Provide the [X, Y] coordinate of the cell's center where the given text is located.  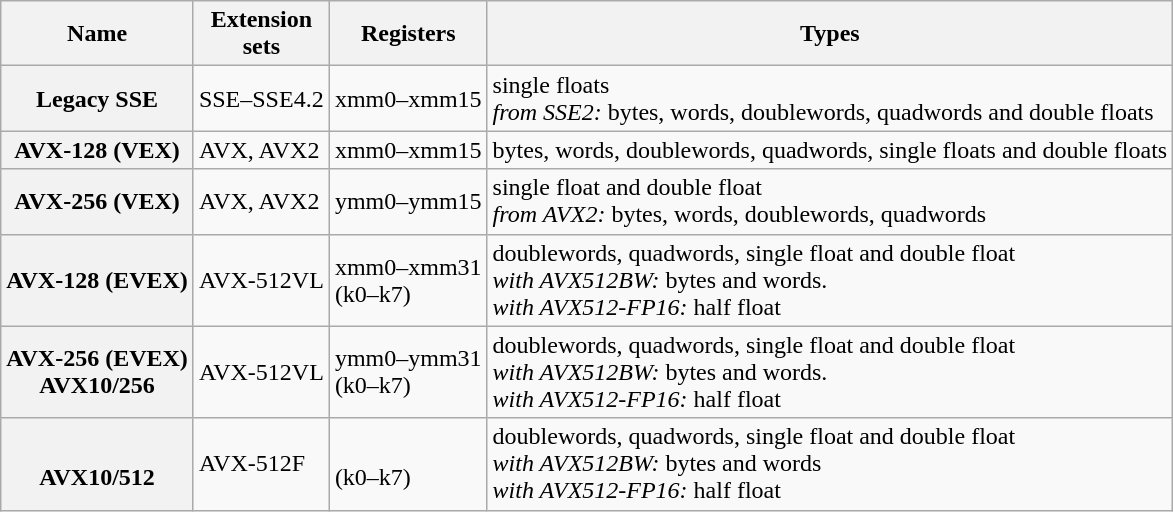
(k0–k7) [408, 464]
AVX-128 (EVEX) [98, 280]
SSE–SSE4.2 [261, 98]
single floatsfrom SSE2: bytes, words, doublewords, quadwords and double floats [830, 98]
Extensionsets [261, 34]
AVX-128 (VEX) [98, 150]
AVX-512F [261, 464]
Name [98, 34]
ymm0–ymm15 [408, 202]
AVX-256 (VEX) [98, 202]
Types [830, 34]
ymm0–ymm31(k0–k7) [408, 372]
Legacy SSE [98, 98]
AVX10/512 [98, 464]
Registers [408, 34]
single float and double floatfrom AVX2: bytes, words, doublewords, quadwords [830, 202]
AVX-256 (EVEX) AVX10/256 [98, 372]
bytes, words, doublewords, quadwords, single floats and double floats [830, 150]
xmm0–xmm31(k0–k7) [408, 280]
doublewords, quadwords, single float and double floatwith AVX512BW: bytes and wordswith AVX512-FP16: half float [830, 464]
